For the text-containing cell, return its midpoint in (X, Y) coordinate format. 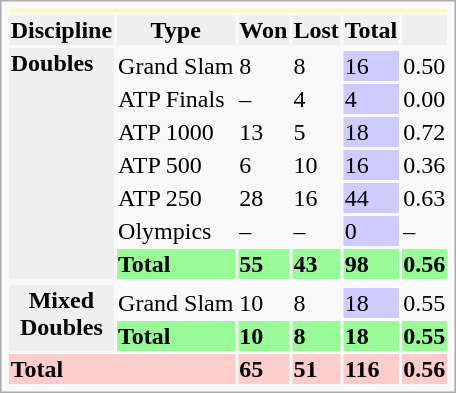
13 (264, 132)
116 (370, 369)
51 (316, 369)
43 (316, 264)
0.00 (424, 99)
0.72 (424, 132)
0 (370, 231)
55 (264, 264)
Discipline (61, 30)
6 (264, 165)
ATP 1000 (176, 132)
Olympics (176, 231)
65 (264, 369)
28 (264, 198)
ATP Finals (176, 99)
98 (370, 264)
Won (264, 30)
Lost (316, 30)
ATP 500 (176, 165)
MixedDoubles (61, 318)
5 (316, 132)
0.63 (424, 198)
Doubles (61, 164)
Type (176, 30)
ATP 250 (176, 198)
0.50 (424, 66)
44 (370, 198)
0.36 (424, 165)
